Search for the cell housing the specified text and yield its [X, Y] center coordinate. 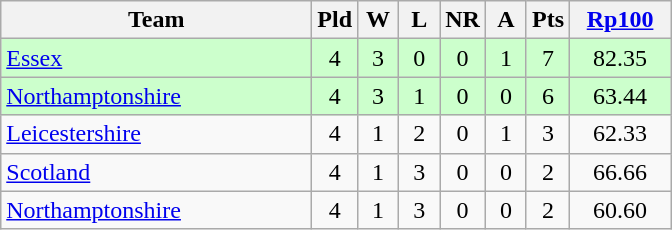
82.35 [620, 58]
L [420, 20]
62.33 [620, 134]
63.44 [620, 96]
NR [463, 20]
Scotland [156, 172]
6 [548, 96]
60.60 [620, 210]
66.66 [620, 172]
Team [156, 20]
Rp100 [620, 20]
Pld [335, 20]
Essex [156, 58]
Leicestershire [156, 134]
Pts [548, 20]
A [506, 20]
7 [548, 58]
W [378, 20]
